For the text-containing cell, return its midpoint in (X, Y) coordinate format. 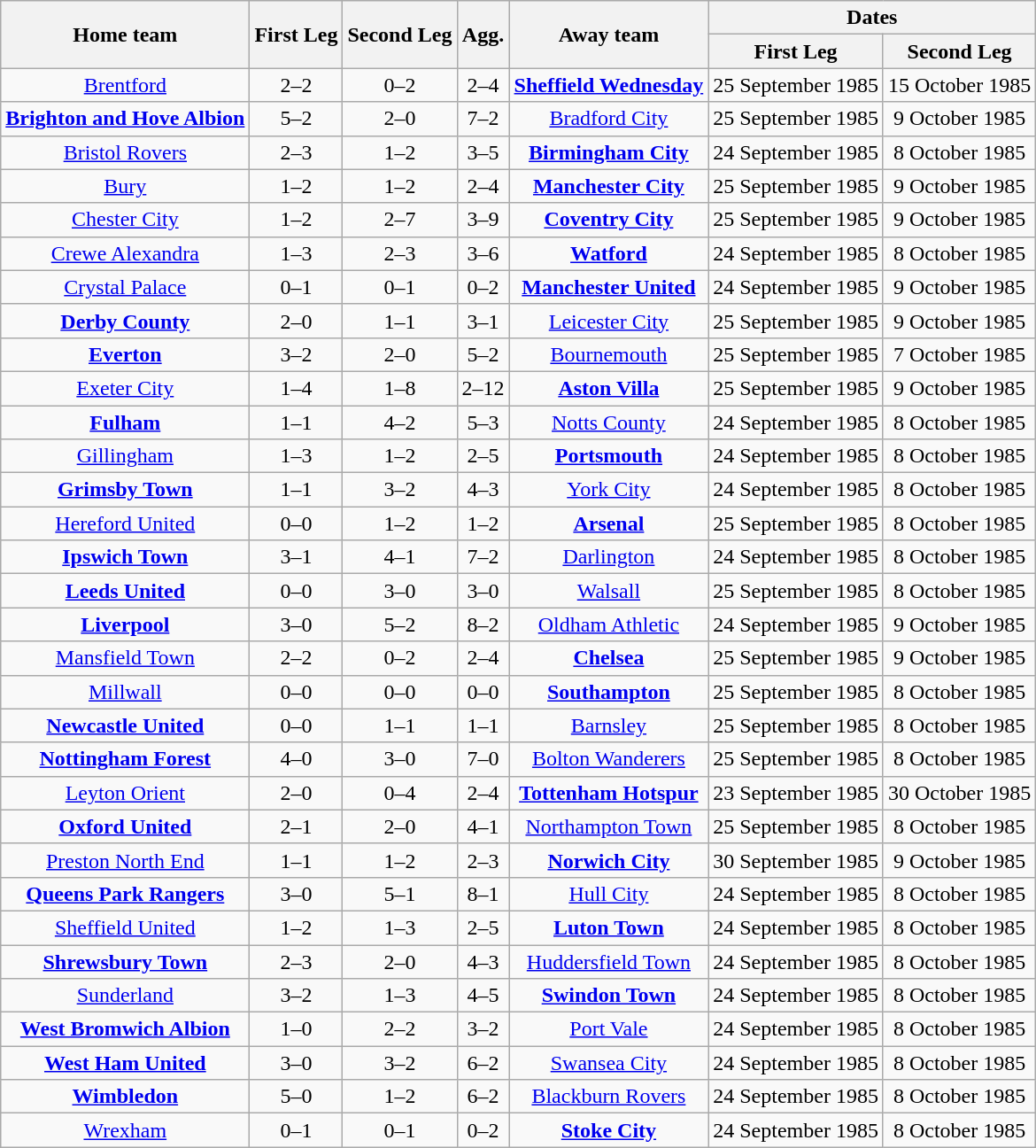
Crewe Alexandra (126, 253)
Brentford (126, 85)
Exeter City (126, 388)
Derby County (126, 321)
Wrexham (126, 1130)
Portsmouth (609, 456)
Oxford United (126, 826)
8–2 (483, 624)
Agg. (483, 35)
Queens Park Rangers (126, 894)
3–6 (483, 253)
5–3 (483, 423)
Sheffield United (126, 927)
Gillingham (126, 456)
Brighton and Hove Albion (126, 119)
Crystal Palace (126, 287)
Oldham Athletic (609, 624)
Watford (609, 253)
Aston Villa (609, 388)
2–7 (400, 220)
15 October 1985 (959, 85)
5–0 (296, 1097)
Luton Town (609, 927)
Chelsea (609, 658)
Swansea City (609, 1063)
Leeds United (126, 591)
Manchester United (609, 287)
York City (609, 490)
Darlington (609, 557)
Away team (609, 35)
Swindon Town (609, 996)
2–1 (296, 826)
Millwall (126, 692)
Chester City (126, 220)
30 September 1985 (796, 860)
4–0 (296, 759)
Fulham (126, 423)
Dates (872, 18)
Hereford United (126, 524)
8–1 (483, 894)
Grimsby Town (126, 490)
Home team (126, 35)
Arsenal (609, 524)
Sheffield Wednesday (609, 85)
2–12 (483, 388)
1–0 (296, 1029)
4–5 (483, 996)
Liverpool (126, 624)
3–5 (483, 152)
Walsall (609, 591)
Manchester City (609, 186)
Bury (126, 186)
Nottingham Forest (126, 759)
Shrewsbury Town (126, 961)
Blackburn Rovers (609, 1097)
5–1 (400, 894)
Newcastle United (126, 725)
Tottenham Hotspur (609, 793)
Norwich City (609, 860)
Stoke City (609, 1130)
Bristol Rovers (126, 152)
Birmingham City (609, 152)
Coventry City (609, 220)
3–9 (483, 220)
Bradford City (609, 119)
Preston North End (126, 860)
30 October 1985 (959, 793)
Huddersfield Town (609, 961)
Ipswich Town (126, 557)
7–0 (483, 759)
1–8 (400, 388)
Bolton Wanderers (609, 759)
Northampton Town (609, 826)
Notts County (609, 423)
Everton (126, 354)
Wimbledon (126, 1097)
Barnsley (609, 725)
Southampton (609, 692)
Leyton Orient (126, 793)
Hull City (609, 894)
7 October 1985 (959, 354)
23 September 1985 (796, 793)
0–4 (400, 793)
4–2 (400, 423)
1–4 (296, 388)
West Bromwich Albion (126, 1029)
Sunderland (126, 996)
Mansfield Town (126, 658)
Port Vale (609, 1029)
Bournemouth (609, 354)
West Ham United (126, 1063)
Leicester City (609, 321)
